Identify which cell holds the provided text, then report its [x, y] central coordinate. 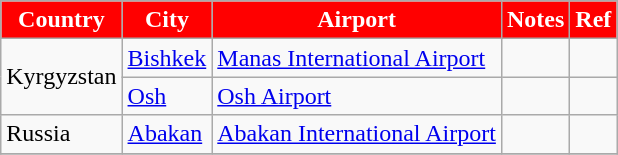
Osh [167, 96]
Russia [62, 134]
Manas International Airport [357, 58]
Kyrgyzstan [62, 77]
Ref [594, 20]
Bishkek [167, 58]
Abakan International Airport [357, 134]
City [167, 20]
Country [62, 20]
Abakan [167, 134]
Osh Airport [357, 96]
Notes [535, 20]
Airport [357, 20]
